Locate the cell with the specified text and output its (X, Y) center coordinate. 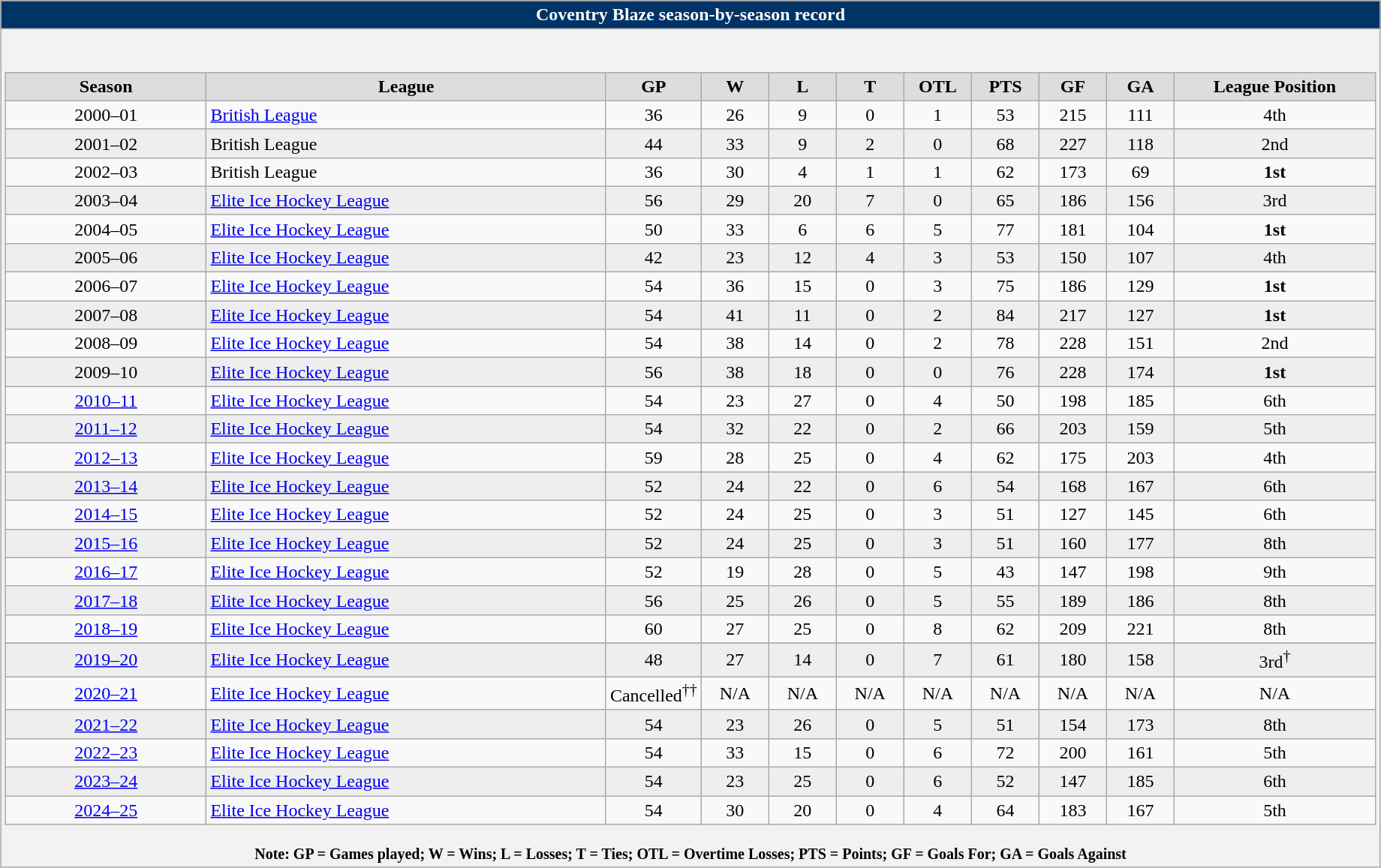
41 (735, 315)
2003–04 (105, 200)
Season (105, 86)
GF (1073, 86)
32 (735, 429)
2022–23 (105, 753)
2015–16 (105, 543)
55 (1005, 600)
2002–03 (105, 172)
OTL (937, 86)
221 (1140, 629)
Cancelled†† (653, 693)
League Position (1274, 86)
GA (1140, 86)
Coventry Blaze season-by-season record (690, 15)
3rd (1274, 200)
200 (1073, 753)
2007–08 (105, 315)
9th (1274, 572)
2017–18 (105, 600)
48 (653, 660)
154 (1073, 724)
215 (1073, 115)
2020–21 (105, 693)
189 (1073, 600)
8 (937, 629)
156 (1140, 200)
12 (802, 257)
209 (1073, 629)
72 (1005, 753)
66 (1005, 429)
2010–11 (105, 401)
3rd† (1274, 660)
2023–24 (105, 782)
76 (1005, 372)
84 (1005, 315)
59 (653, 458)
2019–20 (105, 660)
104 (1140, 229)
158 (1140, 660)
151 (1140, 344)
2013–14 (105, 486)
180 (1073, 660)
183 (1073, 810)
43 (1005, 572)
118 (1140, 143)
111 (1140, 115)
77 (1005, 229)
2016–17 (105, 572)
PTS (1005, 86)
181 (1073, 229)
2004–05 (105, 229)
League (406, 86)
65 (1005, 200)
W (735, 86)
177 (1140, 543)
2011–12 (105, 429)
T (870, 86)
217 (1073, 315)
150 (1073, 257)
61 (1005, 660)
68 (1005, 143)
2018–19 (105, 629)
2005–06 (105, 257)
168 (1073, 486)
GP (653, 86)
227 (1073, 143)
44 (653, 143)
60 (653, 629)
2006–07 (105, 287)
174 (1140, 372)
2021–22 (105, 724)
161 (1140, 753)
75 (1005, 287)
69 (1140, 172)
2024–25 (105, 810)
107 (1140, 257)
29 (735, 200)
42 (653, 257)
2001–02 (105, 143)
2009–10 (105, 372)
L (802, 86)
2012–13 (105, 458)
129 (1140, 287)
175 (1073, 458)
2008–09 (105, 344)
2014–15 (105, 515)
19 (735, 572)
64 (1005, 810)
18 (802, 372)
11 (802, 315)
145 (1140, 515)
159 (1140, 429)
160 (1073, 543)
78 (1005, 344)
2000–01 (105, 115)
